For the text-containing cell, return its midpoint in [x, y] coordinate format. 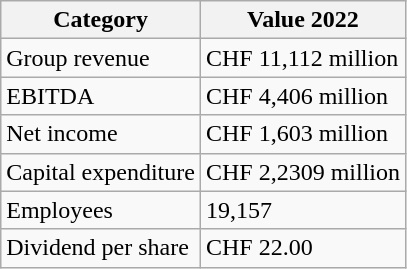
CHF 2,2309 million [302, 172]
Category [101, 20]
CHF 4,406 million [302, 96]
Dividend per share [101, 248]
CHF 1,603 million [302, 134]
19,157 [302, 210]
Capital expenditure [101, 172]
Group revenue [101, 58]
Employees [101, 210]
Value 2022 [302, 20]
EBITDA [101, 96]
CHF 11,112 million [302, 58]
CHF 22.00 [302, 248]
Net income [101, 134]
